Identify which cell holds the provided text, then report its (x, y) central coordinate. 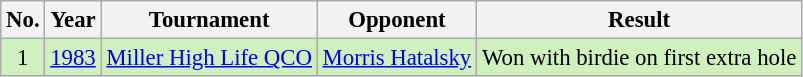
Miller High Life QCO (209, 58)
Result (640, 20)
Morris Hatalsky (396, 58)
No. (23, 20)
Tournament (209, 20)
Opponent (396, 20)
Won with birdie on first extra hole (640, 58)
1983 (73, 58)
1 (23, 58)
Year (73, 20)
